For the text-containing cell, return its midpoint in (x, y) coordinate format. 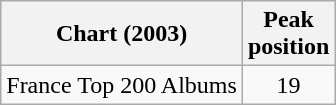
19 (288, 85)
Peakposition (288, 34)
Chart (2003) (122, 34)
France Top 200 Albums (122, 85)
